Search for the cell housing the specified text and yield its [x, y] center coordinate. 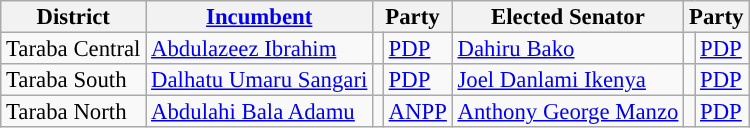
Elected Senator [568, 17]
Incumbent [260, 17]
Taraba North [74, 112]
Abdulahi Bala Adamu [260, 112]
Abdulazeez Ibrahim [260, 49]
ANPP [418, 112]
Taraba South [74, 80]
Joel Danlami Ikenya [568, 80]
District [74, 17]
Anthony George Manzo [568, 112]
Dalhatu Umaru Sangari [260, 80]
Taraba Central [74, 49]
Dahiru Bako [568, 49]
